Return the (X, Y) coordinate for the center point of the cell that contains the specified text.  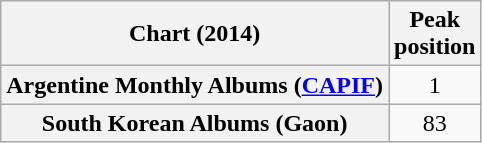
83 (434, 123)
Argentine Monthly Albums (CAPIF) (195, 85)
South Korean Albums (Gaon) (195, 123)
1 (434, 85)
Peakposition (434, 34)
Chart (2014) (195, 34)
